Locate the cell with the specified text and output its (x, y) center coordinate. 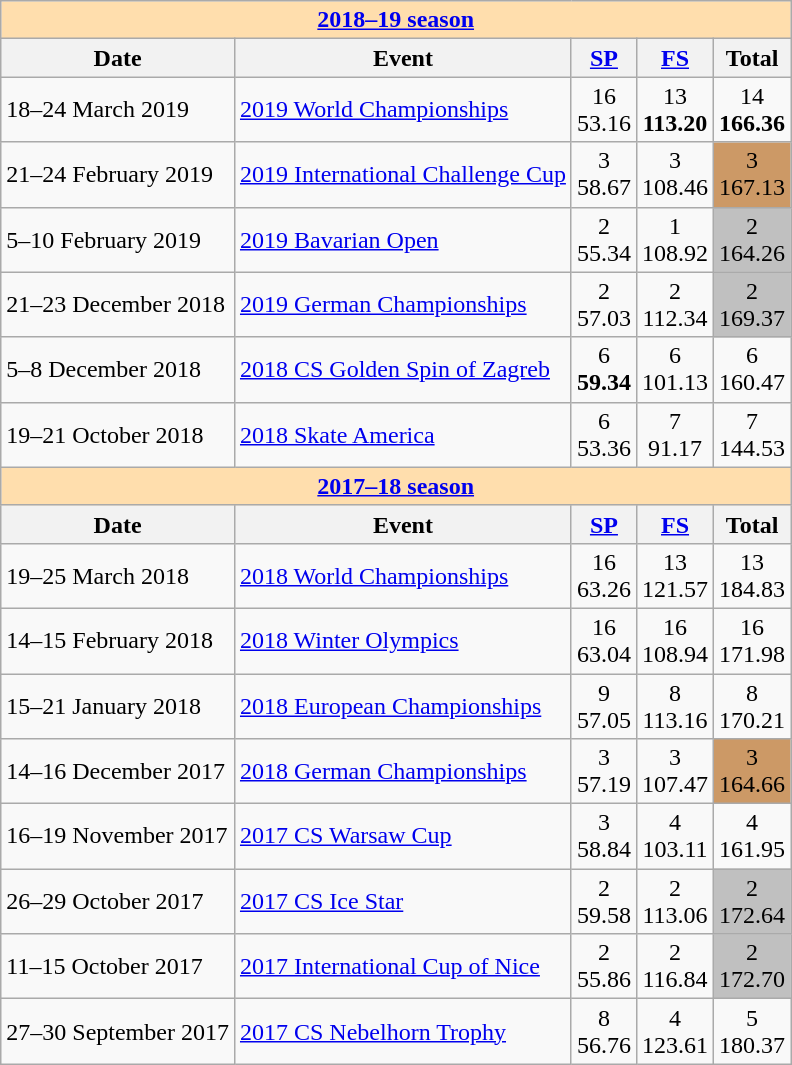
2019 World Championships (402, 110)
26–29 October 2017 (118, 902)
2019 German Championships (402, 304)
21–23 December 2018 (118, 304)
13 113.20 (674, 110)
2 55.34 (604, 240)
8 113.16 (674, 706)
8 56.76 (604, 1032)
5–8 December 2018 (118, 370)
16 171.98 (752, 640)
2018–19 season (396, 20)
6 160.47 (752, 370)
16–19 November 2017 (118, 836)
14–15 February 2018 (118, 640)
16 63.04 (604, 640)
2017 CS Ice Star (402, 902)
2 113.06 (674, 902)
27–30 September 2017 (118, 1032)
2 55.86 (604, 966)
6 53.36 (604, 434)
19–25 March 2018 (118, 576)
14 166.36 (752, 110)
2018 European Championships (402, 706)
4 161.95 (752, 836)
13 121.57 (674, 576)
8 170.21 (752, 706)
5 180.37 (752, 1032)
2018 Winter Olympics (402, 640)
7 91.17 (674, 434)
2 112.34 (674, 304)
3 164.66 (752, 772)
3 58.67 (604, 174)
1 108.92 (674, 240)
14–16 December 2017 (118, 772)
2018 CS Golden Spin of Zagreb (402, 370)
16 108.94 (674, 640)
2 59.58 (604, 902)
7 144.53 (752, 434)
2 172.64 (752, 902)
4 103.11 (674, 836)
3 108.46 (674, 174)
9 57.05 (604, 706)
2017 CS Warsaw Cup (402, 836)
18–24 March 2019 (118, 110)
2 169.37 (752, 304)
16 63.26 (604, 576)
21–24 February 2019 (118, 174)
11–15 October 2017 (118, 966)
6 59.34 (604, 370)
2018 Skate America (402, 434)
2017 CS Nebelhorn Trophy (402, 1032)
3 107.47 (674, 772)
3 167.13 (752, 174)
2017–18 season (396, 486)
2017 International Cup of Nice (402, 966)
16 53.16 (604, 110)
2019 Bavarian Open (402, 240)
2 116.84 (674, 966)
6 101.13 (674, 370)
19–21 October 2018 (118, 434)
2 164.26 (752, 240)
2 57.03 (604, 304)
2019 International Challenge Cup (402, 174)
2 172.70 (752, 966)
3 58.84 (604, 836)
2018 German Championships (402, 772)
15–21 January 2018 (118, 706)
4 123.61 (674, 1032)
3 57.19 (604, 772)
2018 World Championships (402, 576)
13 184.83 (752, 576)
5–10 February 2019 (118, 240)
